Return [X, Y] of the center of cell containing provided text 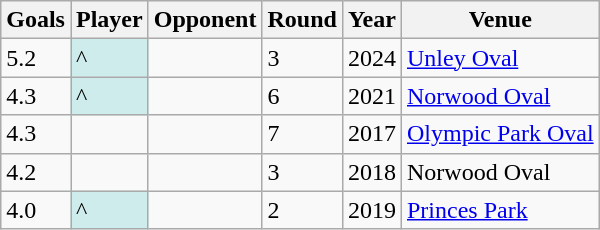
6 [302, 96]
2 [302, 210]
5.2 [36, 58]
Opponent [205, 20]
2019 [372, 210]
7 [302, 134]
2017 [372, 134]
Venue [500, 20]
2024 [372, 58]
Olympic Park Oval [500, 134]
Round [302, 20]
Year [372, 20]
Unley Oval [500, 58]
Goals [36, 20]
2021 [372, 96]
2018 [372, 172]
Princes Park [500, 210]
Player [109, 20]
4.2 [36, 172]
4.0 [36, 210]
